Output the [X, Y] coordinate of the center of the cell containing the given text.  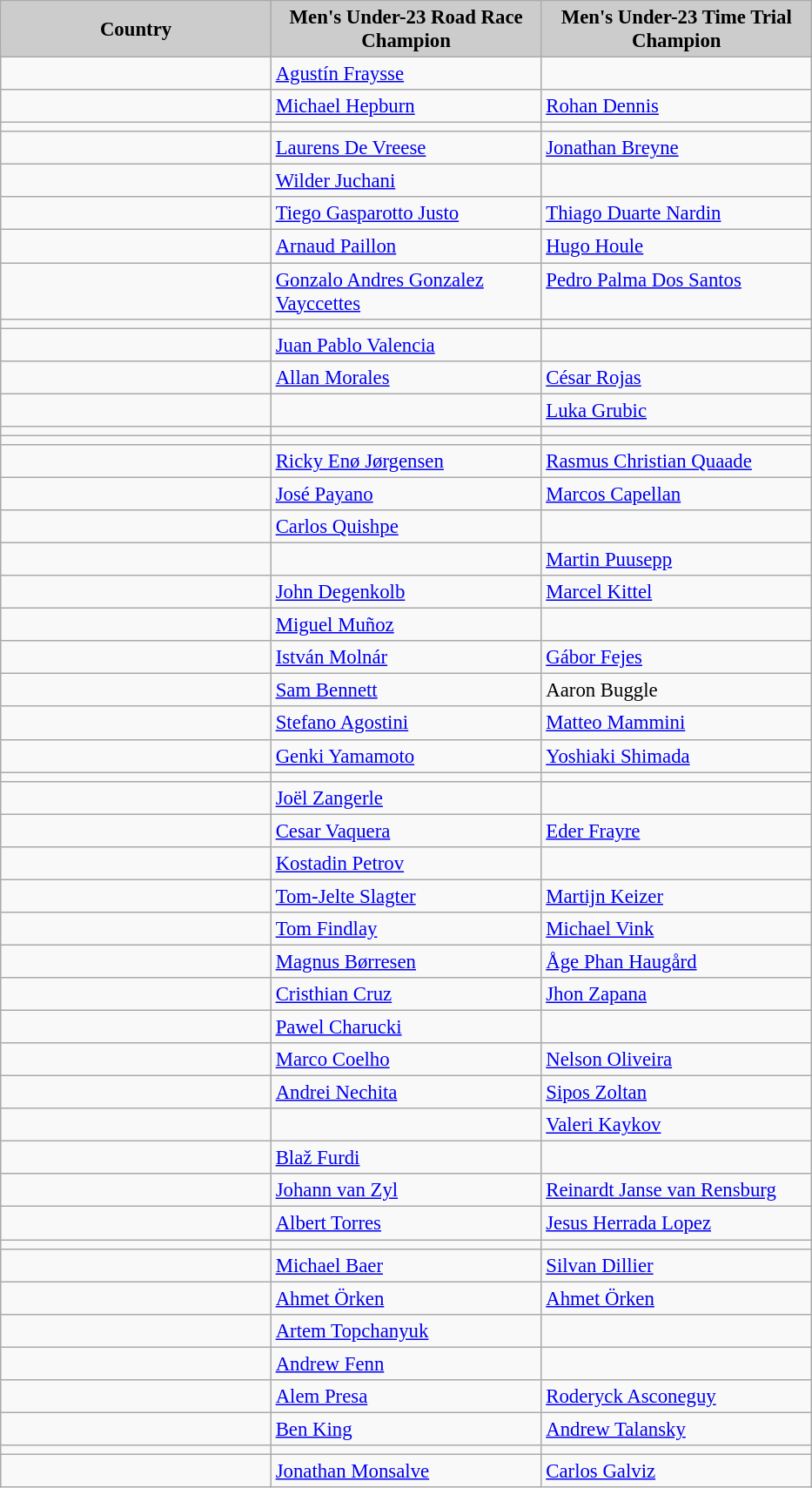
Yoshiaki Shimada [677, 756]
Tom Findlay [406, 929]
Michael Vink [677, 929]
Michael Hepburn [406, 106]
Agustín Fraysse [406, 74]
Reinardt Janse van Rensburg [677, 1190]
Albert Torres [406, 1223]
Hugo Houle [677, 246]
Gábor Fejes [677, 657]
Tiego Gasparotto Justo [406, 213]
Åge Phan Haugård [677, 961]
Nelson Oliveira [677, 1060]
Artem Topchanyuk [406, 1330]
Magnus Børresen [406, 961]
Marcel Kittel [677, 592]
Michael Baer [406, 1265]
Valeri Kaykov [677, 1125]
Johann van Zyl [406, 1190]
Jhon Zapana [677, 994]
Rohan Dennis [677, 106]
Ben King [406, 1429]
Joël Zangerle [406, 798]
Pedro Palma Dos Santos [677, 291]
Martin Puusepp [677, 560]
Rasmus Christian Quaade [677, 461]
Roderyck Asconeguy [677, 1397]
Alem Presa [406, 1397]
Andrei Nechita [406, 1093]
Country [136, 30]
Cesar Vaquera [406, 831]
Genki Yamamoto [406, 756]
Blaž Furdi [406, 1158]
Martijn Keizer [677, 896]
Sipos Zoltan [677, 1093]
Sam Bennett [406, 690]
Silvan Dillier [677, 1265]
Laurens De Vreese [406, 148]
István Molnár [406, 657]
Wilder Juchani [406, 181]
Eder Frayre [677, 831]
Stefano Agostini [406, 724]
César Rojas [677, 377]
José Payano [406, 494]
Gonzalo Andres Gonzalez Vayccettes [406, 291]
Tom-Jelte Slagter [406, 896]
Matteo Mammini [677, 724]
Luka Grubic [677, 410]
Andrew Talansky [677, 1429]
Marcos Capellan [677, 494]
Andrew Fenn [406, 1363]
Carlos Galviz [677, 1471]
Jesus Herrada Lopez [677, 1223]
Ricky Enø Jørgensen [406, 461]
Men's Under-23 Time Trial Champion [677, 30]
Carlos Quishpe [406, 527]
Cristhian Cruz [406, 994]
Marco Coelho [406, 1060]
John Degenkolb [406, 592]
Jonathan Breyne [677, 148]
Thiago Duarte Nardin [677, 213]
Arnaud Paillon [406, 246]
Men's Under-23 Road Race Champion [406, 30]
Pawel Charucki [406, 1027]
Kostadin Petrov [406, 864]
Jonathan Monsalve [406, 1471]
Miguel Muñoz [406, 625]
Aaron Buggle [677, 690]
Allan Morales [406, 377]
Juan Pablo Valencia [406, 345]
